Extract the (x, y) coordinate from the center of the cell holding the provided text.  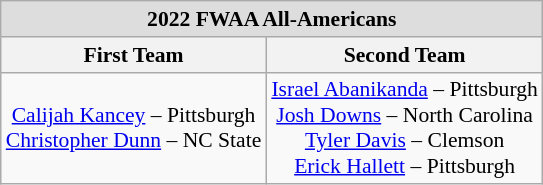
Second Team (404, 55)
First Team (134, 55)
Israel Abanikanda – PittsburghJosh Downs – North CarolinaTyler Davis – ClemsonErick Hallett – Pittsburgh (404, 128)
Calijah Kancey – PittsburghChristopher Dunn – NC State (134, 128)
2022 FWAA All-Americans (272, 19)
